Locate the cell with the specified text and output its [X, Y] center coordinate. 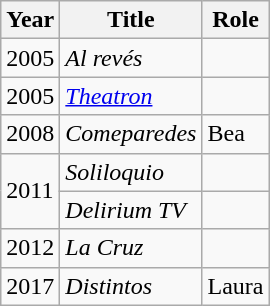
2012 [30, 248]
Delirium TV [131, 210]
Al revés [131, 58]
Role [236, 20]
2008 [30, 134]
Soliloquio [131, 172]
Theatron [131, 96]
La Cruz [131, 248]
Year [30, 20]
Comeparedes [131, 134]
Laura [236, 286]
2017 [30, 286]
Bea [236, 134]
Distintos [131, 286]
2011 [30, 191]
Title [131, 20]
